Determine the (X, Y) coordinate at the center of the cell enclosing the given text.  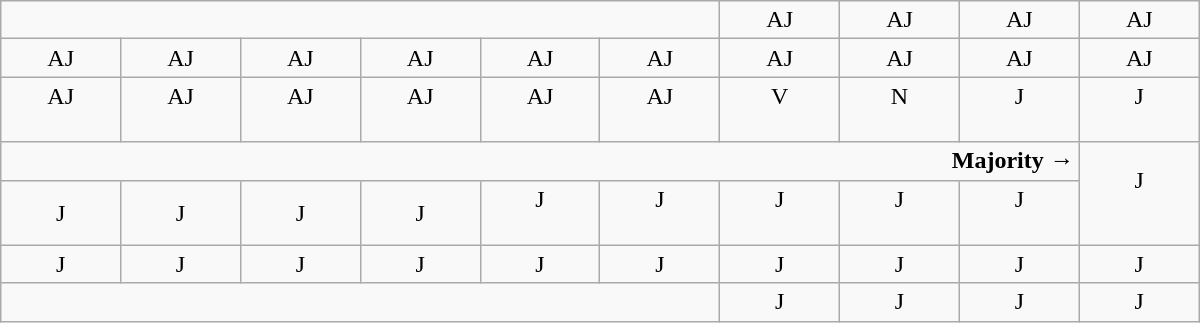
V (780, 110)
N (900, 110)
Majority → (540, 161)
